Extract the (X, Y) coordinate from the center of the cell holding the provided text.  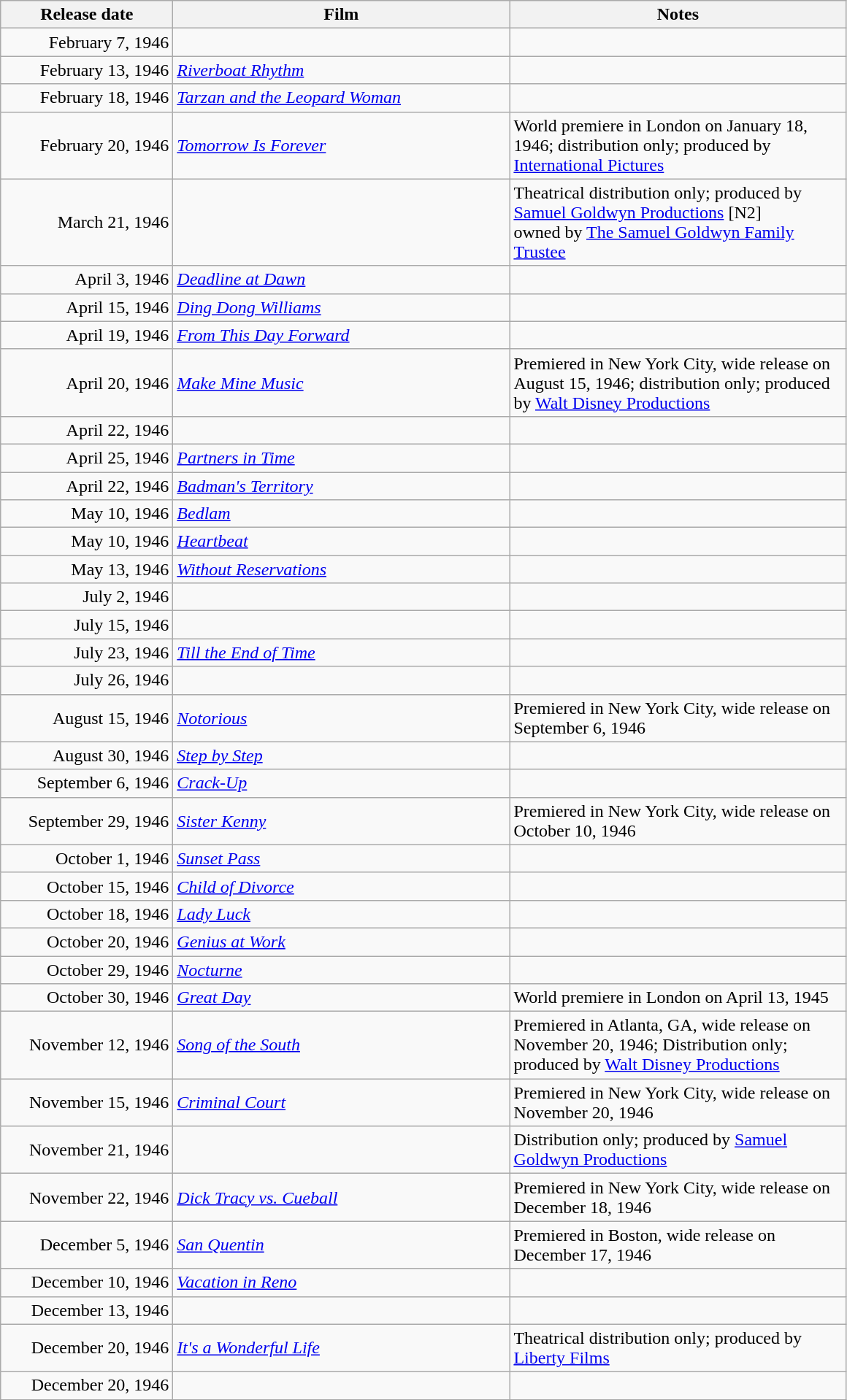
Great Day (342, 998)
October 29, 1946 (87, 970)
Child of Divorce (342, 886)
September 6, 1946 (87, 783)
Distribution only; produced by Samuel Goldwyn Productions (678, 1150)
Tarzan and the Leopard Woman (342, 98)
September 29, 1946 (87, 820)
February 7, 1946 (87, 42)
October 20, 1946 (87, 942)
July 2, 1946 (87, 597)
Premiered in New York City, wide release on August 15, 1946; distribution only; produced by Walt Disney Productions (678, 382)
Till the End of Time (342, 653)
February 13, 1946 (87, 70)
Bedlam (342, 514)
Sunset Pass (342, 858)
World premiere in London on April 13, 1945 (678, 998)
Dick Tracy vs. Cueball (342, 1197)
May 13, 1946 (87, 569)
August 30, 1946 (87, 755)
Notes (678, 15)
November 21, 1946 (87, 1150)
November 12, 1946 (87, 1045)
Premiered in New York City, wide release on October 10, 1946 (678, 820)
From This Day Forward (342, 335)
April 19, 1946 (87, 335)
November 22, 1946 (87, 1197)
Step by Step (342, 755)
October 1, 1946 (87, 858)
Vacation in Reno (342, 1282)
Premiered in New York City, wide release on September 6, 1946 (678, 718)
Premiered in New York City, wide release on December 18, 1946 (678, 1197)
Release date (87, 15)
April 15, 1946 (87, 307)
Genius at Work (342, 942)
It's a Wonderful Life (342, 1347)
Nocturne (342, 970)
October 15, 1946 (87, 886)
March 21, 1946 (87, 222)
Badman's Territory (342, 485)
Criminal Court (342, 1102)
July 15, 1946 (87, 625)
December 10, 1946 (87, 1282)
Theatrical distribution only; produced by Liberty Films (678, 1347)
Film (342, 15)
July 23, 1946 (87, 653)
Notorious (342, 718)
August 15, 1946 (87, 718)
Heartbeat (342, 542)
October 18, 1946 (87, 914)
December 5, 1946 (87, 1245)
Crack-Up (342, 783)
Riverboat Rhythm (342, 70)
February 20, 1946 (87, 145)
Deadline at Dawn (342, 280)
Premiered in New York City, wide release on November 20, 1946 (678, 1102)
April 25, 1946 (87, 458)
Ding Dong Williams (342, 307)
Without Reservations (342, 569)
April 20, 1946 (87, 382)
Make Mine Music (342, 382)
Partners in Time (342, 458)
World premiere in London on January 18, 1946; distribution only; produced by International Pictures (678, 145)
November 15, 1946 (87, 1102)
December 13, 1946 (87, 1310)
Theatrical distribution only; produced by Samuel Goldwyn Productions [N2]owned by The Samuel Goldwyn Family Trustee (678, 222)
February 18, 1946 (87, 98)
Song of the South (342, 1045)
Tomorrow Is Forever (342, 145)
Premiered in Atlanta, GA, wide release on November 20, 1946; Distribution only; produced by Walt Disney Productions (678, 1045)
Premiered in Boston, wide release on December 17, 1946 (678, 1245)
San Quentin (342, 1245)
Sister Kenny (342, 820)
July 26, 1946 (87, 680)
April 3, 1946 (87, 280)
Lady Luck (342, 914)
October 30, 1946 (87, 998)
